For the text-containing cell, return its midpoint in (X, Y) coordinate format. 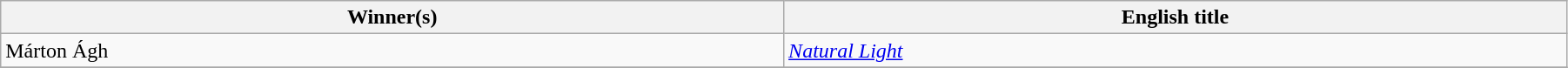
Winner(s) (392, 17)
Natural Light (1176, 51)
Márton Ágh (392, 51)
English title (1176, 17)
